Find where the given text appears and provide that cell's center as [X, Y] coordinate. 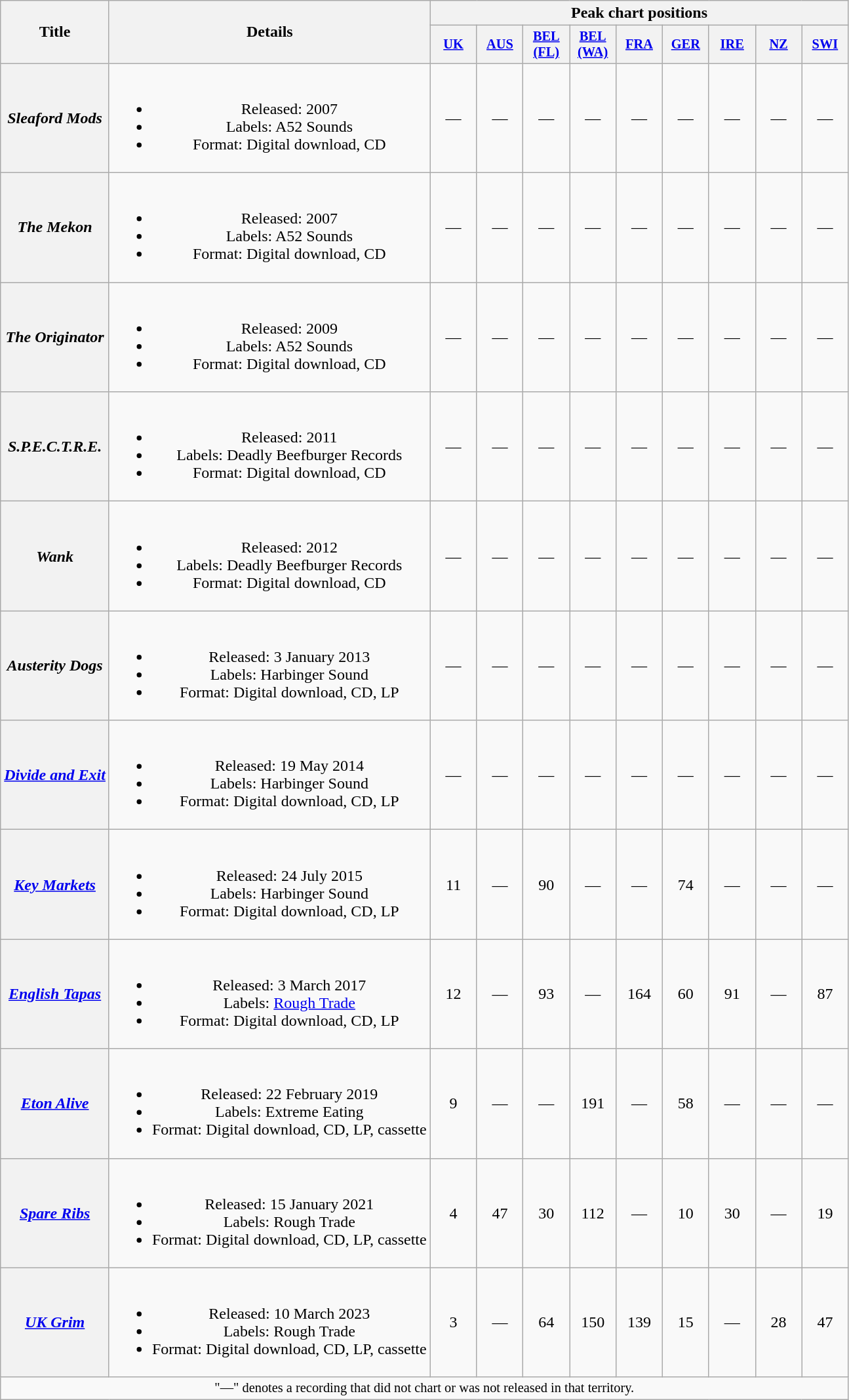
BEL(FL) [547, 45]
Released: 24 July 2015Labels: Harbinger SoundFormat: Digital download, CD, LP [269, 885]
Released: 2009Labels: A52 SoundsFormat: Digital download, CD [269, 337]
Divide and Exit [55, 775]
Released: 3 March 2017Labels: Rough TradeFormat: Digital download, CD, LP [269, 994]
S.P.E.C.T.R.E. [55, 447]
UK Grim [55, 1323]
191 [593, 1104]
Eton Alive [55, 1104]
3 [454, 1323]
11 [454, 885]
Released: 15 January 2021Labels: Rough TradeFormat: Digital download, CD, LP, cassette [269, 1213]
15 [686, 1323]
Released: 3 January 2013Labels: Harbinger SoundFormat: Digital download, CD, LP [269, 666]
12 [454, 994]
SWI [825, 45]
IRE [732, 45]
Wank [55, 556]
91 [732, 994]
Released: 10 March 2023Labels: Rough TradeFormat: Digital download, CD, LP, cassette [269, 1323]
Austerity Dogs [55, 666]
28 [779, 1323]
AUS [500, 45]
90 [547, 885]
BEL(WA) [593, 45]
93 [547, 994]
10 [686, 1213]
Details [269, 32]
The Mekon [55, 228]
150 [593, 1323]
139 [640, 1323]
Sleaford Mods [55, 118]
Released: 2011Labels: Deadly Beefburger RecordsFormat: Digital download, CD [269, 447]
87 [825, 994]
FRA [640, 45]
64 [547, 1323]
112 [593, 1213]
19 [825, 1213]
Title [55, 32]
"—" denotes a recording that did not chart or was not released in that territory. [425, 1388]
NZ [779, 45]
60 [686, 994]
164 [640, 994]
Key Markets [55, 885]
4 [454, 1213]
Released: 2012Labels: Deadly Beefburger RecordsFormat: Digital download, CD [269, 556]
Spare Ribs [55, 1213]
GER [686, 45]
UK [454, 45]
74 [686, 885]
9 [454, 1104]
Released: 19 May 2014Labels: Harbinger SoundFormat: Digital download, CD, LP [269, 775]
Peak chart positions [639, 13]
58 [686, 1104]
The Originator [55, 337]
English Tapas [55, 994]
Released: 22 February 2019Labels: Extreme EatingFormat: Digital download, CD, LP, cassette [269, 1104]
